Detect which cell encompasses the target text, then output its (x, y) center coordinate. 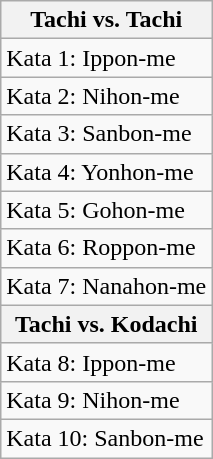
Kata 6: Roppon-me (106, 248)
Kata 3: Sanbon-me (106, 134)
Kata 1: Ippon-me (106, 58)
Kata 5: Gohon-me (106, 210)
Tachi vs. Kodachi (106, 324)
Kata 8: Ippon-me (106, 362)
Kata 9: Nihon-me (106, 400)
Kata 2: Nihon-me (106, 96)
Kata 4: Yonhon-me (106, 172)
Tachi vs. Tachi (106, 20)
Kata 10: Sanbon-me (106, 438)
Kata 7: Nanahon-me (106, 286)
